Output the (x, y) coordinate of the center of the cell containing the given text.  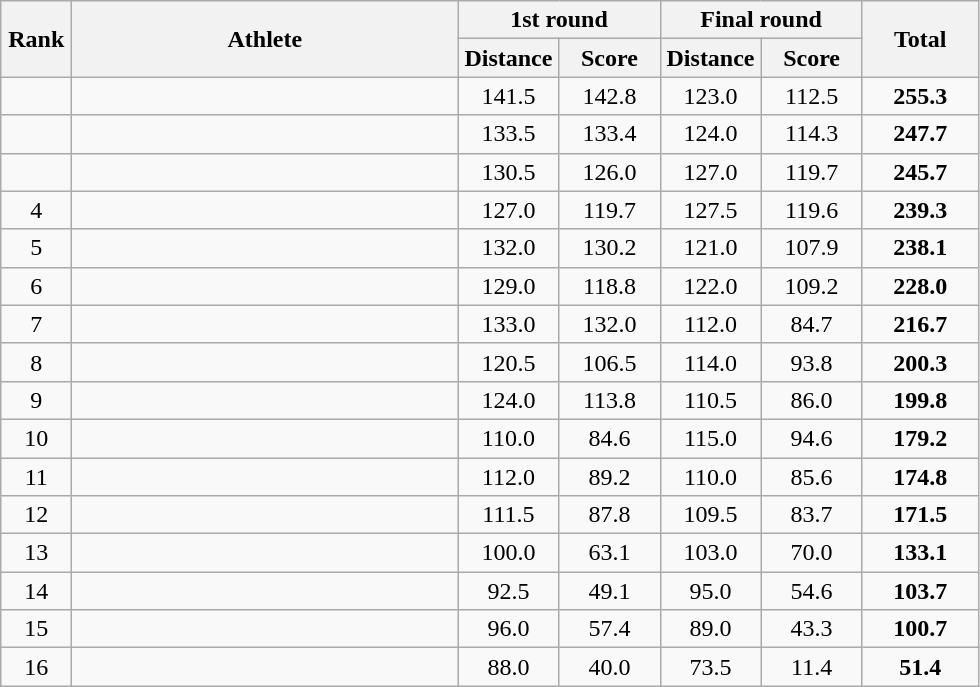
40.0 (610, 667)
1st round (559, 20)
93.8 (812, 362)
255.3 (920, 96)
Athlete (265, 39)
113.8 (610, 400)
121.0 (710, 248)
92.5 (508, 591)
11 (36, 477)
127.5 (710, 210)
115.0 (710, 438)
126.0 (610, 172)
49.1 (610, 591)
107.9 (812, 248)
133.0 (508, 324)
228.0 (920, 286)
130.5 (508, 172)
54.6 (812, 591)
118.8 (610, 286)
86.0 (812, 400)
87.8 (610, 515)
16 (36, 667)
238.1 (920, 248)
9 (36, 400)
119.6 (812, 210)
103.0 (710, 553)
179.2 (920, 438)
14 (36, 591)
95.0 (710, 591)
Total (920, 39)
123.0 (710, 96)
Rank (36, 39)
142.8 (610, 96)
7 (36, 324)
112.5 (812, 96)
43.3 (812, 629)
94.6 (812, 438)
63.1 (610, 553)
84.7 (812, 324)
89.2 (610, 477)
133.4 (610, 134)
100.7 (920, 629)
111.5 (508, 515)
85.6 (812, 477)
245.7 (920, 172)
133.1 (920, 553)
141.5 (508, 96)
120.5 (508, 362)
171.5 (920, 515)
89.0 (710, 629)
109.5 (710, 515)
100.0 (508, 553)
83.7 (812, 515)
10 (36, 438)
103.7 (920, 591)
216.7 (920, 324)
88.0 (508, 667)
130.2 (610, 248)
239.3 (920, 210)
Final round (761, 20)
109.2 (812, 286)
96.0 (508, 629)
114.0 (710, 362)
8 (36, 362)
6 (36, 286)
122.0 (710, 286)
84.6 (610, 438)
5 (36, 248)
133.5 (508, 134)
199.8 (920, 400)
11.4 (812, 667)
110.5 (710, 400)
57.4 (610, 629)
200.3 (920, 362)
73.5 (710, 667)
106.5 (610, 362)
129.0 (508, 286)
247.7 (920, 134)
174.8 (920, 477)
114.3 (812, 134)
51.4 (920, 667)
70.0 (812, 553)
13 (36, 553)
4 (36, 210)
12 (36, 515)
15 (36, 629)
